Extract the [X, Y] coordinate from the center of the cell holding the provided text.  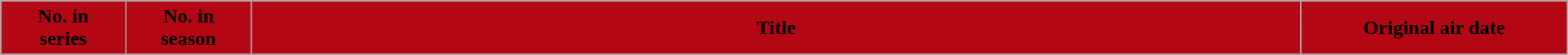
No. inseason [189, 28]
No. inseries [64, 28]
Original air date [1434, 28]
Title [776, 28]
